Output the (x, y) coordinate of the center of the cell containing the given text.  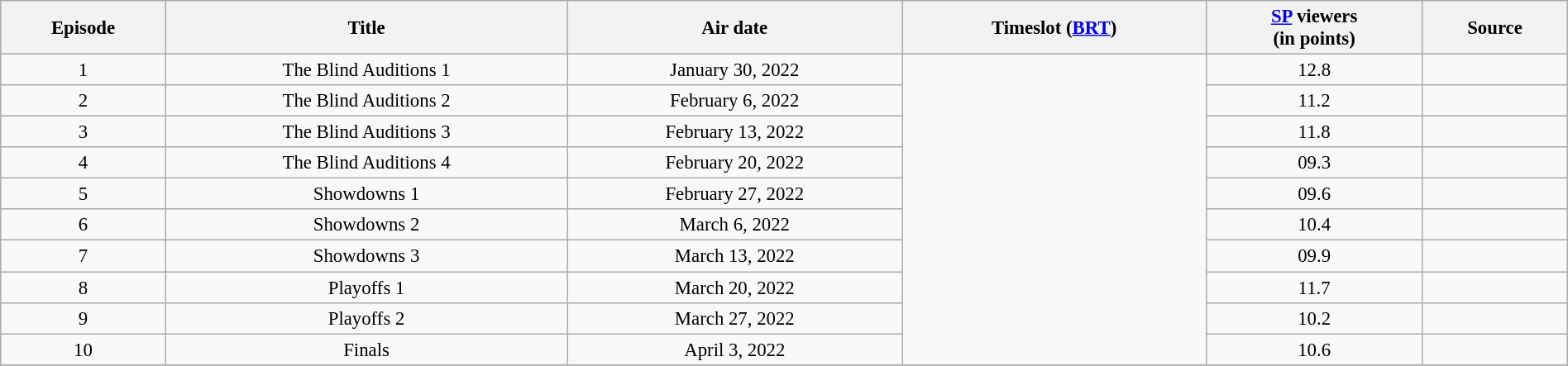
5 (84, 194)
The Blind Auditions 2 (366, 101)
7 (84, 256)
The Blind Auditions 4 (366, 163)
February 27, 2022 (734, 194)
February 13, 2022 (734, 132)
8 (84, 288)
Episode (84, 28)
Timeslot (BRT) (1054, 28)
6 (84, 226)
Showdowns 1 (366, 194)
10.4 (1313, 226)
The Blind Auditions 3 (366, 132)
Showdowns 2 (366, 226)
Title (366, 28)
February 6, 2022 (734, 101)
12.8 (1313, 70)
09.6 (1313, 194)
March 13, 2022 (734, 256)
February 20, 2022 (734, 163)
10 (84, 349)
09.9 (1313, 256)
11.8 (1313, 132)
11.2 (1313, 101)
3 (84, 132)
SP viewers(in points) (1313, 28)
The Blind Auditions 1 (366, 70)
Air date (734, 28)
January 30, 2022 (734, 70)
9 (84, 318)
2 (84, 101)
Showdowns 3 (366, 256)
Source (1495, 28)
11.7 (1313, 288)
March 20, 2022 (734, 288)
10.6 (1313, 349)
09.3 (1313, 163)
March 27, 2022 (734, 318)
Playoffs 1 (366, 288)
Finals (366, 349)
Playoffs 2 (366, 318)
March 6, 2022 (734, 226)
April 3, 2022 (734, 349)
10.2 (1313, 318)
4 (84, 163)
1 (84, 70)
